Detect which cell encompasses the target text, then output its [X, Y] center coordinate. 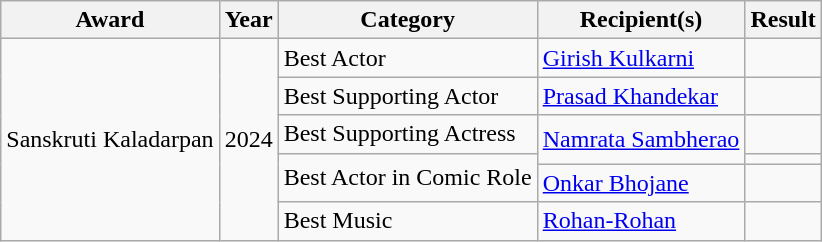
2024 [248, 140]
Best Supporting Actor [408, 96]
Award [110, 20]
Girish Kulkarni [641, 58]
Namrata Sambherao [641, 140]
Best Actor in Comic Role [408, 178]
Category [408, 20]
Year [248, 20]
Best Music [408, 221]
Result [783, 20]
Best Actor [408, 58]
Prasad Khandekar [641, 96]
Recipient(s) [641, 20]
Sanskruti Kaladarpan [110, 140]
Onkar Bhojane [641, 183]
Rohan-Rohan [641, 221]
Best Supporting Actress [408, 134]
